Extract the (x, y) coordinate from the center of the cell holding the provided text.  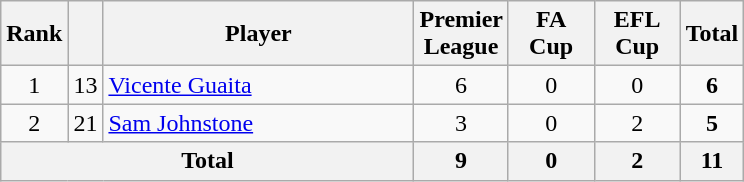
21 (86, 123)
3 (461, 123)
5 (712, 123)
9 (461, 161)
13 (86, 85)
Rank (34, 34)
Premier League (461, 34)
1 (34, 85)
FA Cup (551, 34)
EFL Cup (637, 34)
Sam Johnstone (258, 123)
Player (258, 34)
Vicente Guaita (258, 85)
11 (712, 161)
